Search for the cell housing the specified text and yield its (x, y) center coordinate. 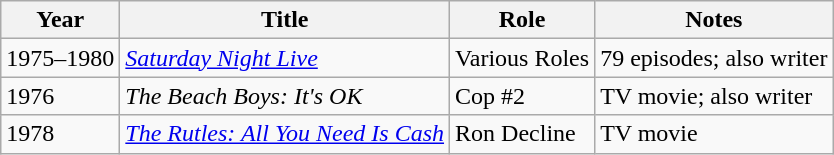
1975–1980 (60, 58)
Notes (714, 20)
The Beach Boys: It's OK (285, 96)
TV movie; also writer (714, 96)
Role (522, 20)
79 episodes; also writer (714, 58)
1978 (60, 134)
Cop #2 (522, 96)
1976 (60, 96)
Saturday Night Live (285, 58)
Title (285, 20)
The Rutles: All You Need Is Cash (285, 134)
Various Roles (522, 58)
Year (60, 20)
TV movie (714, 134)
Ron Decline (522, 134)
